Capture the cell that displays the provided text and extract its [X, Y] central coordinate. 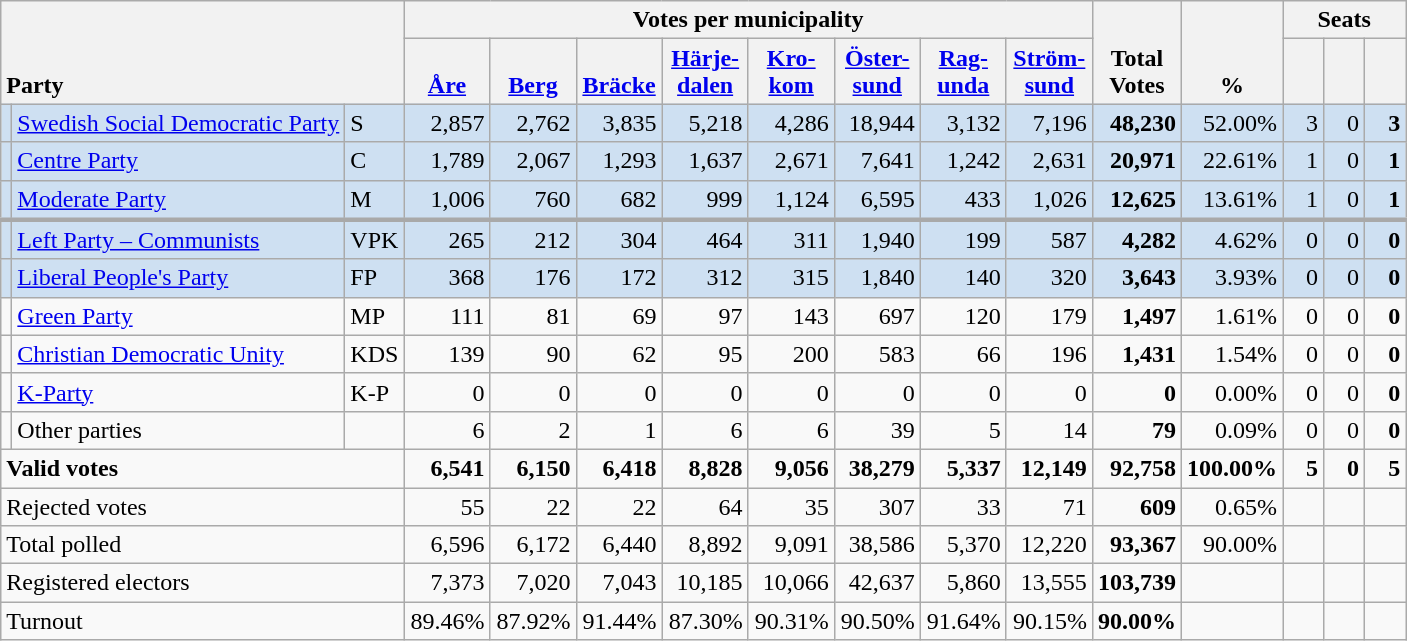
7,196 [1049, 123]
172 [619, 278]
90.15% [1049, 621]
69 [619, 316]
81 [533, 316]
320 [1049, 278]
14 [1049, 430]
120 [963, 316]
79 [1136, 430]
Other parties [178, 430]
87.30% [705, 621]
KDS [374, 354]
212 [533, 240]
10,066 [791, 583]
95 [705, 354]
K-Party [178, 392]
Kro- kom [791, 72]
3,643 [1136, 278]
91.44% [619, 621]
91.64% [963, 621]
2,671 [791, 161]
Left Party – Communists [178, 240]
1,789 [447, 161]
1,026 [1049, 200]
7,020 [533, 583]
3,132 [963, 123]
464 [705, 240]
Åre [447, 72]
Party [202, 52]
999 [705, 200]
66 [963, 354]
33 [963, 507]
13,555 [1049, 583]
315 [791, 278]
9,056 [791, 468]
609 [1136, 507]
55 [447, 507]
13.61% [1232, 200]
697 [877, 316]
12,149 [1049, 468]
89.46% [447, 621]
0.65% [1232, 507]
196 [1049, 354]
Centre Party [178, 161]
6,595 [877, 200]
Rag- unda [963, 72]
12,625 [1136, 200]
K-P [374, 392]
199 [963, 240]
1,293 [619, 161]
8,892 [705, 545]
38,586 [877, 545]
18,944 [877, 123]
5,337 [963, 468]
200 [791, 354]
1,497 [1136, 316]
87.92% [533, 621]
90 [533, 354]
7,641 [877, 161]
93,367 [1136, 545]
Seats [1344, 20]
48,230 [1136, 123]
1,840 [877, 278]
1,006 [447, 200]
Ström- sund [1049, 72]
1,124 [791, 200]
103,739 [1136, 583]
35 [791, 507]
3.93% [1232, 278]
90.31% [791, 621]
304 [619, 240]
6,150 [533, 468]
1,431 [1136, 354]
4.62% [1232, 240]
97 [705, 316]
265 [447, 240]
583 [877, 354]
MP [374, 316]
Green Party [178, 316]
38,279 [877, 468]
9,091 [791, 545]
Total polled [202, 545]
1.54% [1232, 354]
90.50% [877, 621]
Moderate Party [178, 200]
587 [1049, 240]
5,860 [963, 583]
5,218 [705, 123]
64 [705, 507]
C [374, 161]
4,286 [791, 123]
7,373 [447, 583]
Registered electors [202, 583]
7,043 [619, 583]
Härje- dalen [705, 72]
92,758 [1136, 468]
311 [791, 240]
139 [447, 354]
22.61% [1232, 161]
4,282 [1136, 240]
682 [619, 200]
143 [791, 316]
5,370 [963, 545]
0.00% [1232, 392]
Swedish Social Democratic Party [178, 123]
% [1232, 52]
111 [447, 316]
1,242 [963, 161]
140 [963, 278]
FP [374, 278]
8,828 [705, 468]
S [374, 123]
M [374, 200]
100.00% [1232, 468]
6,172 [533, 545]
2,631 [1049, 161]
176 [533, 278]
2,762 [533, 123]
2,067 [533, 161]
6,418 [619, 468]
Rejected votes [202, 507]
6,541 [447, 468]
Votes per municipality [748, 20]
Valid votes [202, 468]
10,185 [705, 583]
179 [1049, 316]
39 [877, 430]
Liberal People's Party [178, 278]
52.00% [1232, 123]
307 [877, 507]
368 [447, 278]
312 [705, 278]
2,857 [447, 123]
62 [619, 354]
71 [1049, 507]
1,940 [877, 240]
2 [533, 430]
Öster- sund [877, 72]
Berg [533, 72]
VPK [374, 240]
760 [533, 200]
1.61% [1232, 316]
3,835 [619, 123]
Bräcke [619, 72]
Christian Democratic Unity [178, 354]
20,971 [1136, 161]
6,440 [619, 545]
6,596 [447, 545]
12,220 [1049, 545]
42,637 [877, 583]
1,637 [705, 161]
Turnout [202, 621]
Total Votes [1136, 52]
0.09% [1232, 430]
433 [963, 200]
